Scan for the cell matching the given text and deliver its [X, Y] coordinate at center. 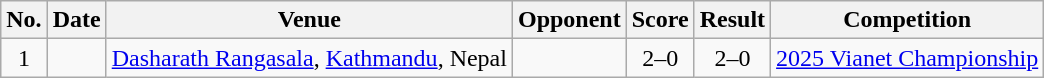
No. [24, 20]
Score [660, 20]
2025 Vianet Championship [908, 58]
1 [24, 58]
Date [76, 20]
Venue [309, 20]
Result [732, 20]
Dasharath Rangasala, Kathmandu, Nepal [309, 58]
Competition [908, 20]
Opponent [569, 20]
